Determine the [x, y] coordinate at the center of the cell enclosing the given text.  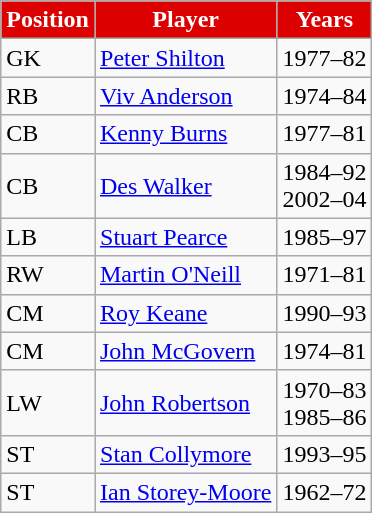
1977–81 [324, 134]
Martin O'Neill [185, 275]
1990–93 [324, 313]
RW [48, 275]
John McGovern [185, 351]
1977–82 [324, 58]
Kenny Burns [185, 134]
LW [48, 402]
Stan Collymore [185, 454]
1985–97 [324, 237]
Peter Shilton [185, 58]
Roy Keane [185, 313]
Des Walker [185, 186]
1974–84 [324, 96]
1974–81 [324, 351]
1993–95 [324, 454]
John Robertson [185, 402]
GK [48, 58]
Stuart Pearce [185, 237]
LB [48, 237]
Viv Anderson [185, 96]
1962–72 [324, 492]
1970–831985–86 [324, 402]
1984–922002–04 [324, 186]
Years [324, 20]
Position [48, 20]
Ian Storey-Moore [185, 492]
RB [48, 96]
1971–81 [324, 275]
Player [185, 20]
